Provide the [X, Y] coordinate of the cell's center where the given text is located.  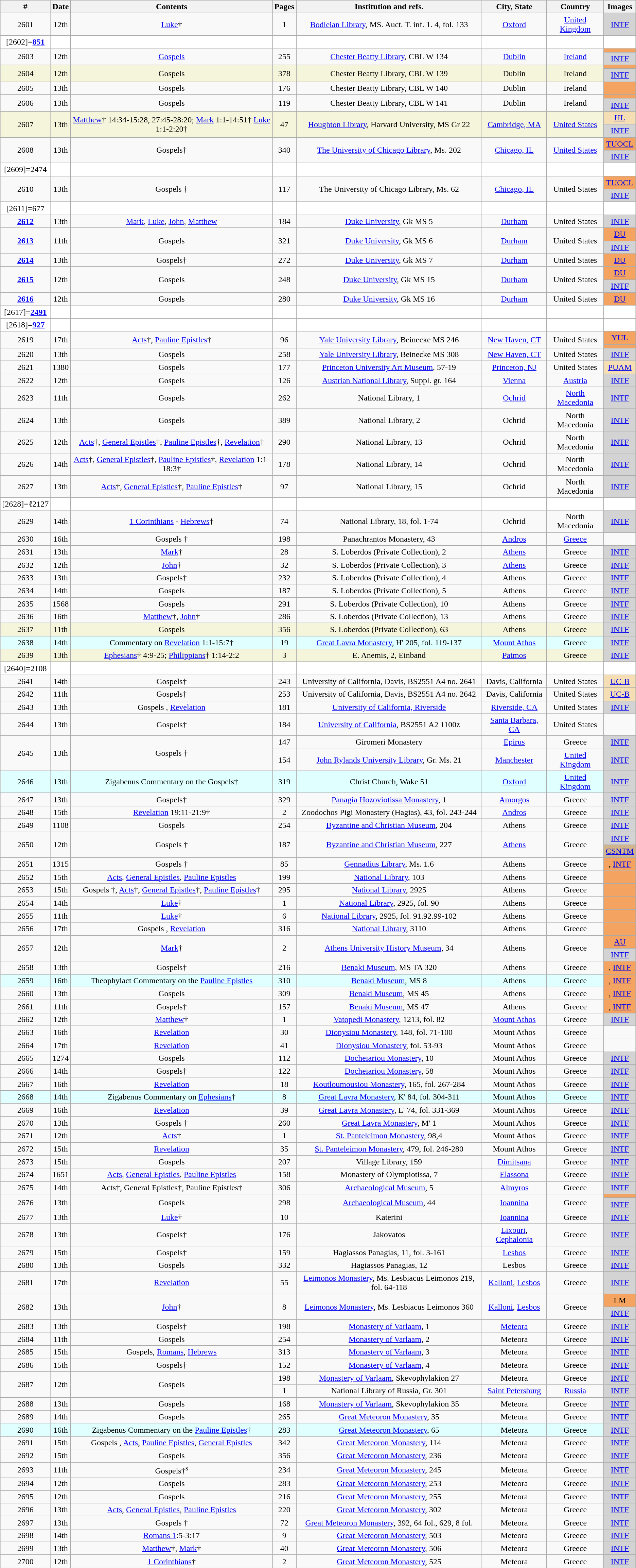
18 [284, 1084]
National Library, 14 [389, 464]
Gennadius Library, Ms. 1.6 [389, 864]
Acts†, General Epistles†, Pauline Epistles†, Revelation† [172, 442]
Duke University, Gk MS 15 [389, 279]
Yale University Library, Beinecke MS 246 [389, 339]
Zigabenus Commentary on Ephesians† [172, 1097]
332 [284, 1265]
321 [284, 241]
S. Loberdos (Private Collection), 5 [389, 591]
2639 [25, 655]
St. Panteleimon Monastery, 98,4 [389, 1136]
2670 [25, 1123]
National Library, 2925, fol. 90 [389, 903]
Epirus [514, 742]
Bodleian Library, MS. Auct. T. inf. 1. 4, fol. 133 [389, 24]
Gospels , Acts, Pauline Epistles, General Epistles [172, 1443]
2667 [25, 1084]
1274 [60, 1058]
2619 [25, 339]
Dionysiou Monastery, fol. 53-93 [389, 1045]
2633 [25, 578]
234 [284, 1469]
Byzantine and Christian Museum, 227 [389, 845]
309 [284, 993]
Santa Barbara, CA [514, 725]
2643 [25, 707]
85 [284, 864]
Chester Beatty Library, CBL W 141 [389, 103]
96 [284, 339]
Giromeri Monastery [389, 742]
S. Loberdos (Private Collection), 63 [389, 630]
2698 [25, 1535]
2662 [25, 1019]
City, State [514, 7]
Patmos [514, 655]
Great Meteoron Monastery, 503 [389, 1535]
2622 [25, 380]
2650 [25, 845]
Matthew†, Mark† [172, 1548]
117 [284, 189]
1651 [60, 1175]
St. Panteleimon Monastery, 479, fol. 246-280 [389, 1149]
2674 [25, 1175]
Benaki Museum, MS 8 [389, 981]
Chester Beatty Library, CBL W 140 [389, 88]
University of California, Riverside [389, 707]
Great Lavra Monastery, L' 74, fol. 331-369 [389, 1110]
1315 [60, 864]
Pages [284, 7]
265 [284, 1417]
298 [284, 1202]
2647 [25, 799]
2688 [25, 1404]
199 [284, 877]
[2602]=851 [25, 42]
Docheiariou Monastery, 10 [389, 1058]
Matthew† [172, 1019]
2654 [25, 903]
Duke University, Gk MS 7 [389, 260]
2691 [25, 1443]
Matthew†, John† [172, 617]
2699 [25, 1548]
2652 [25, 877]
Chester Beatty Library, CBL W 134 [389, 56]
S. Loberdos (Private Collection), 4 [389, 578]
2608 [25, 150]
Princeton, NJ [514, 368]
2632 [25, 565]
181 [284, 707]
32 [284, 565]
178 [284, 464]
Dimitsana [514, 1162]
E. Anemis, 2, Einband [389, 655]
The University of Chicago Library, Ms. 202 [389, 150]
2612 [25, 221]
Monastery of Varlaam, 3 [389, 1352]
291 [284, 603]
Duke University, Gk MS 16 [389, 299]
Mark, Luke, John, Matthew [172, 221]
Christ Church, Wake 51 [389, 782]
[2628]=ℓ2127 [25, 504]
Leimonos Monastery, Ms. Lesbiacus Leimonos 360 [389, 1307]
177 [284, 368]
Theophylact Commentary on the Pauline Epistles [172, 981]
Great Meteoron Monastery, 506 [389, 1548]
329 [284, 799]
2665 [25, 1058]
Duke University, Gk MS 6 [389, 241]
306 [284, 1188]
2623 [25, 398]
Austria [576, 380]
152 [284, 1365]
PUAM [620, 368]
2624 [25, 420]
2666 [25, 1071]
Vatopedi Monastery, 1213, fol. 82 [389, 1019]
147 [284, 742]
2637 [25, 630]
Great Meteoron Monastery, 525 [389, 1561]
260 [284, 1123]
Archaeological Museum, 5 [389, 1188]
Archaeological Museum, 44 [389, 1202]
Gospels†s [172, 1469]
258 [284, 355]
2658 [25, 968]
Acts†, Pauline Epistles† [172, 339]
286 [284, 617]
2638 [25, 643]
3 [284, 655]
Lixouri, Cephalonia [514, 1235]
253 [284, 694]
Romans 1:5-3:17 [172, 1535]
2679 [25, 1252]
1108 [60, 825]
2697 [25, 1522]
119 [284, 103]
Monastery of Varlaam, Skevophylakion 35 [389, 1404]
2677 [25, 1217]
10 [284, 1217]
Russia [576, 1391]
Saint Petersburg [514, 1391]
2680 [25, 1265]
Gospels †, Acts†, General Epistles†, Pauline Epistles† [172, 890]
2645 [25, 753]
157 [284, 1006]
Zoodochos Pigi Monastery (Hagias), 43, fol. 243-244 [389, 812]
290 [284, 442]
Almyros [514, 1188]
Great Meteoron Monastery, 65 [389, 1430]
Great Meteoron Monastery, 35 [389, 1417]
2649 [25, 825]
National Library, 13 [389, 442]
Benaki Museum, MS 47 [389, 1006]
[2618]=927 [25, 325]
2621 [25, 368]
Monastery of Varlaam, 4 [389, 1365]
John Rylands University Library, Gr. Ms. 21 [389, 760]
272 [284, 260]
Leimonos Monastery, Ms. Lesbiacus Leimonos 219, fol. 64-118 [389, 1283]
2687 [25, 1384]
Great Meteoron Monastery, 255 [389, 1497]
Austrian National Library, Suppl. gr. 164 [389, 380]
39 [284, 1110]
University of California, Davis, BS2551 A4 no. 2642 [389, 694]
Yale University Library, Beinecke MS 308 [389, 355]
19 [284, 643]
LM [620, 1300]
41 [284, 1045]
National Library of Russia, Gr. 301 [389, 1391]
Byzantine and Christian Museum, 204 [389, 825]
2648 [25, 812]
2668 [25, 1097]
Athens University History Museum, 34 [389, 948]
Zigabenus Commentary on the Pauline Epistles† [172, 1430]
National Library, 15 [389, 486]
S. Loberdos (Private Collection), 10 [389, 603]
2620 [25, 355]
2692 [25, 1455]
2634 [25, 591]
Great Lavra Monastery, K' 84, fol. 304-311 [389, 1097]
S. Loberdos (Private Collection), 13 [389, 617]
2663 [25, 1032]
Gospels, Romans, Hebrews [172, 1352]
2631 [25, 552]
Elassona [514, 1175]
40 [284, 1548]
168 [284, 1404]
National Library, 1 [389, 398]
Princeton University Art Museum, 57-19 [389, 368]
Hagiassos Panagias, 11, fol. 3-161 [389, 1252]
2641 [25, 681]
CSNTM [620, 851]
1 Corinthians† [172, 1561]
72 [284, 1522]
Revelation 19:11-21:9† [172, 812]
159 [284, 1252]
389 [284, 420]
55 [284, 1283]
2678 [25, 1235]
30 [284, 1032]
Katerini [389, 1217]
2604 [25, 73]
2644 [25, 725]
2656 [25, 929]
Great Meteoron Monastery, 302 [389, 1510]
2615 [25, 279]
2607 [25, 124]
2683 [25, 1326]
2686 [25, 1365]
[2611]=677 [25, 208]
S. Loberdos (Private Collection), 2 [389, 552]
2696 [25, 1510]
Monastery of Varlaam, 1 [389, 1326]
2651 [25, 864]
2685 [25, 1352]
Benaki Museum, MS TA 320 [389, 968]
262 [284, 398]
The University of Chicago Library, Ms. 62 [389, 189]
S. Loberdos (Private Collection), 3 [389, 565]
207 [284, 1162]
Acts†, General Epistles†, Pauline Epistles†, Revelation 1:1-18:3† [172, 464]
Great Meteoron Monastery, 253 [389, 1484]
Panagia Hozoviotissa Monastery, 1 [389, 799]
Amorgos [514, 799]
2630 [25, 539]
1380 [60, 368]
2682 [25, 1307]
Manchester [514, 760]
2695 [25, 1497]
47 [284, 124]
319 [284, 782]
154 [284, 760]
295 [284, 890]
2673 [25, 1162]
2684 [25, 1339]
Images [620, 7]
2676 [25, 1202]
Jakovatos [389, 1235]
2675 [25, 1188]
97 [284, 486]
280 [284, 299]
2660 [25, 993]
Acts† [172, 1136]
Institution and refs. [389, 7]
126 [284, 380]
2700 [25, 1561]
[2617]=2491 [25, 312]
2659 [25, 981]
243 [284, 681]
74 [284, 522]
Cambridge, MA [514, 124]
Great Meteoron Monastery, 114 [389, 1443]
2603 [25, 56]
2646 [25, 782]
Chester Beatty Library, CBL W 139 [389, 73]
158 [284, 1175]
2690 [25, 1430]
9 [284, 1535]
2616 [25, 299]
220 [284, 1510]
340 [284, 150]
University of California, BS2551 A2 1100z [389, 725]
Great Meteoron Monastery, 236 [389, 1455]
35 [284, 1149]
2642 [25, 694]
378 [284, 73]
Riverside, CA [514, 707]
232 [284, 578]
248 [284, 279]
2629 [25, 522]
2626 [25, 464]
Great Meteoron Monastery, 392, 64 fol., 629, 8 fol. [389, 1522]
Duke University, Gk MS 5 [389, 221]
Docheiariou Monastery, 58 [389, 1071]
2601 [25, 24]
2610 [25, 189]
2689 [25, 1417]
2655 [25, 916]
[2609]=2474 [25, 170]
Koutloumousiou Monastery, 165, fol. 267-284 [389, 1084]
Village Library, 159 [389, 1162]
2614 [25, 260]
2664 [25, 1045]
255 [284, 56]
2657 [25, 948]
313 [284, 1352]
Monastery of Varlaam, 2 [389, 1339]
[2640]=2108 [25, 668]
2635 [25, 603]
HL [620, 118]
Ephesians† 4:9-25; Philippians† 1:14-2:2 [172, 655]
2694 [25, 1484]
2625 [25, 442]
Panachrantos Monastery, 43 [389, 539]
Hagiassos Panagias, 12 [389, 1265]
AU [620, 942]
2613 [25, 241]
310 [284, 981]
1 Corinthians - Hebrews† [172, 522]
Zigabenus Commentary on the Gospels† [172, 782]
2693 [25, 1469]
2671 [25, 1136]
Monastery of Varlaam, Skevophylakion 27 [389, 1378]
University of California, Davis, BS2551 A4 no. 2641 [389, 681]
2681 [25, 1283]
122 [284, 1071]
National Library, 2 [389, 420]
Houghton Library, Harvard University, MS Gr 22 [389, 124]
Commentary on Revelation 1:1-15:7† [172, 643]
Benaki Museum, MS 45 [389, 993]
Great Meteoron Monastery, 245 [389, 1469]
National Library, 3110 [389, 929]
National Library, 18, fol. 1-74 [389, 522]
6 [284, 916]
28 [284, 552]
National Library, 2925, fol. 91.92.99-102 [389, 916]
Great Lavra Monastery, M' 1 [389, 1123]
342 [284, 1443]
National Library, 2925 [389, 890]
National Library, 103 [389, 877]
Dionysiou Monastery, 148, fol. 71-100 [389, 1032]
2653 [25, 890]
Monastery of Olympiotissa, 7 [389, 1175]
Matthew† 14:34-15:28, 27:45-28:20; Mark 1:1-14:51† Luke 1:1-2:20† [172, 124]
YUL [620, 338]
2636 [25, 617]
316 [284, 929]
2669 [25, 1110]
2605 [25, 88]
2661 [25, 1006]
2672 [25, 1149]
Contents [172, 7]
Country [576, 7]
Date [60, 7]
2606 [25, 103]
Vienna [514, 380]
112 [284, 1058]
Great Lavra Monastery, H' 205, fol. 119-137 [389, 643]
2627 [25, 486]
# [25, 7]
1568 [60, 603]
